For the text-containing cell, return its midpoint in (x, y) coordinate format. 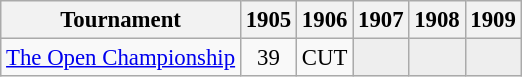
The Open Championship (121, 58)
CUT (325, 58)
1906 (325, 20)
1908 (437, 20)
1905 (268, 20)
1909 (493, 20)
1907 (381, 20)
Tournament (121, 20)
39 (268, 58)
